Determine the (x, y) coordinate at the center of the cell enclosing the given text.  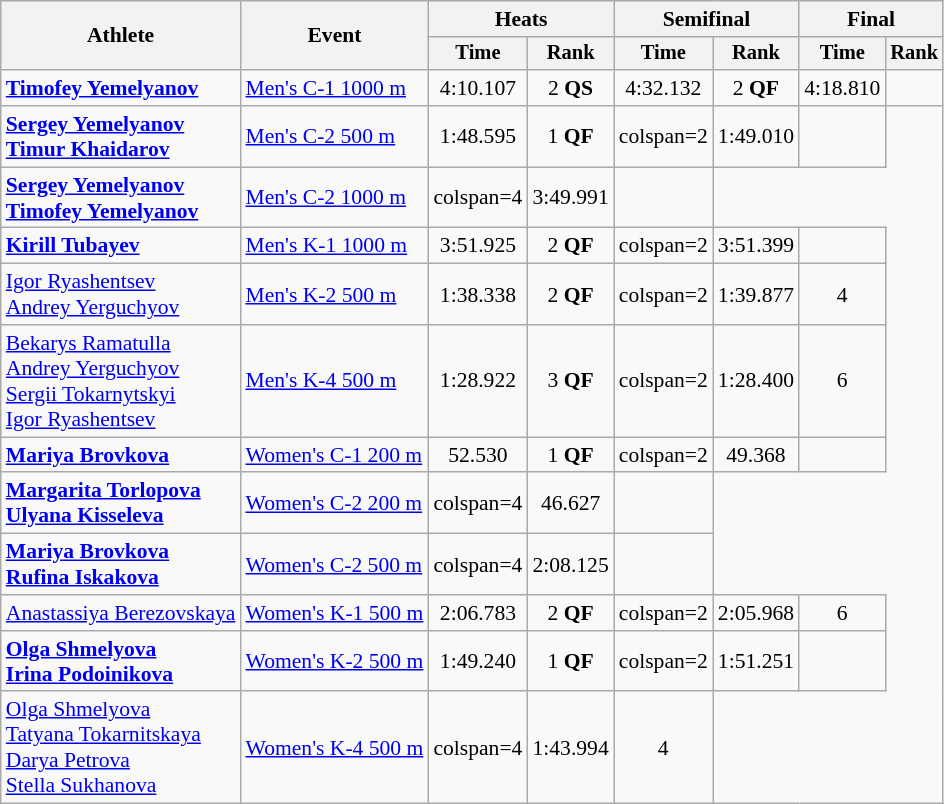
Men's C-2 500 m (334, 136)
Men's K-4 500 m (334, 381)
52.530 (478, 455)
Semifinal (706, 19)
2:06.783 (478, 613)
1:43.994 (570, 748)
Women's C-2 500 m (334, 564)
Heats (520, 19)
Kirill Tubayev (121, 246)
Timofey Yemelyanov (121, 88)
46.627 (570, 504)
2:05.968 (756, 613)
Igor RyashentsevAndrey Yerguchyov (121, 294)
1:39.877 (756, 294)
Women's C-2 200 m (334, 504)
2:08.125 (570, 564)
Bekarys RamatullaAndrey YerguchyovSergii TokarnytskyiIgor Ryashentsev (121, 381)
Margarita TorlopovaUlyana Kisseleva (121, 504)
Final (871, 19)
4:32.132 (664, 88)
1:51.251 (756, 662)
1:48.595 (478, 136)
Athlete (121, 36)
Women's K-1 500 m (334, 613)
Women's C-1 200 m (334, 455)
Event (334, 36)
1:49.010 (756, 136)
Sergey YemelyanovTimur Khaidarov (121, 136)
Men's C-2 1000 m (334, 198)
Mariya BrovkovaRufina Iskakova (121, 564)
Olga ShmelyovaTatyana TokarnitskayaDarya PetrovaStella Sukhanova (121, 748)
1:38.338 (478, 294)
4:10.107 (478, 88)
1:28.922 (478, 381)
Men's K-1 1000 m (334, 246)
2 QS (570, 88)
49.368 (756, 455)
Women's K-4 500 m (334, 748)
Olga ShmelyovaIrina Podoinikova (121, 662)
Anastassiya Berezovskaya (121, 613)
Sergey YemelyanovTimofey Yemelyanov (121, 198)
3 QF (570, 381)
3:51.399 (756, 246)
Men's K-2 500 m (334, 294)
1:49.240 (478, 662)
3:51.925 (478, 246)
4:18.810 (842, 88)
1:28.400 (756, 381)
Men's C-1 1000 m (334, 88)
Women's K-2 500 m (334, 662)
Mariya Brovkova (121, 455)
3:49.991 (570, 198)
